Provide the (X, Y) coordinate of the cell's center where the given text is located.  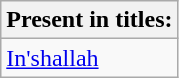
Present in titles: (90, 20)
In'shallah (90, 58)
